Extract the (x, y) coordinate from the center of the cell holding the provided text.  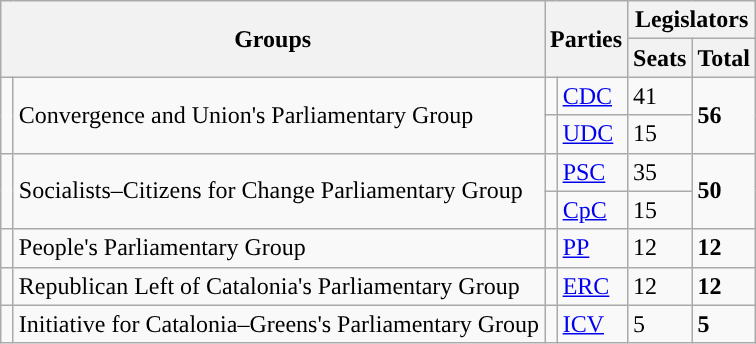
Parties (586, 39)
People's Parliamentary Group (278, 248)
35 (660, 172)
Convergence and Union's Parliamentary Group (278, 115)
PSC (592, 172)
Legislators (692, 20)
CDC (592, 96)
ERC (592, 286)
Initiative for Catalonia–Greens's Parliamentary Group (278, 324)
Socialists–Citizens for Change Parliamentary Group (278, 191)
ICV (592, 324)
PP (592, 248)
Total (724, 58)
50 (724, 191)
Seats (660, 58)
41 (660, 96)
CpC (592, 210)
UDC (592, 134)
Republican Left of Catalonia's Parliamentary Group (278, 286)
Groups (273, 39)
56 (724, 115)
